Output the [X, Y] coordinate of the center of the cell containing the given text.  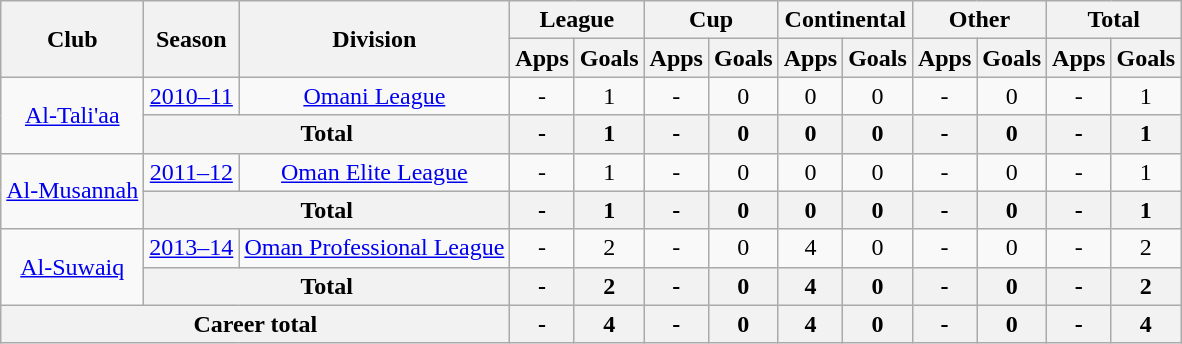
2013–14 [192, 248]
2010–11 [192, 96]
Al-Musannah [72, 191]
Season [192, 39]
Oman Elite League [374, 172]
Division [374, 39]
Al-Tali'aa [72, 115]
Continental [845, 20]
Career total [256, 324]
2011–12 [192, 172]
Al-Suwaiq [72, 267]
Club [72, 39]
Other [979, 20]
Omani League [374, 96]
Oman Professional League [374, 248]
Cup [711, 20]
League [577, 20]
